Extract the (X, Y) coordinate from the center of the cell holding the provided text.  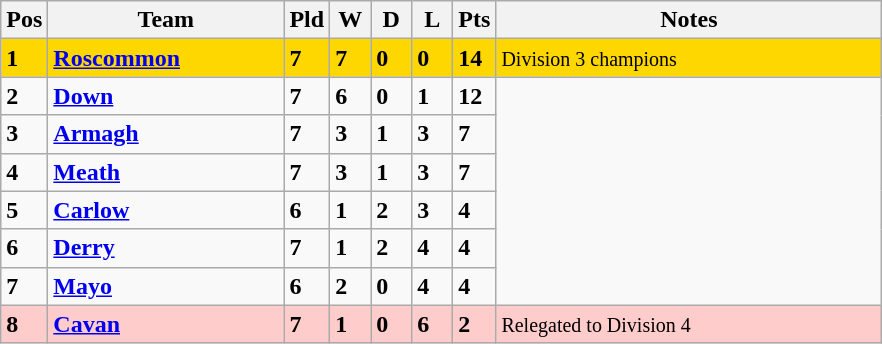
W (350, 20)
Pos (24, 20)
Division 3 champions (689, 58)
Relegated to Division 4 (689, 324)
Meath (166, 172)
Notes (689, 20)
L (432, 20)
Derry (166, 248)
14 (474, 58)
Pts (474, 20)
D (392, 20)
Mayo (166, 286)
Armagh (166, 134)
Pld (307, 20)
8 (24, 324)
Cavan (166, 324)
5 (24, 210)
Carlow (166, 210)
Roscommon (166, 58)
12 (474, 96)
Down (166, 96)
Team (166, 20)
